Provide the [X, Y] coordinate of the cell's center where the given text is located.  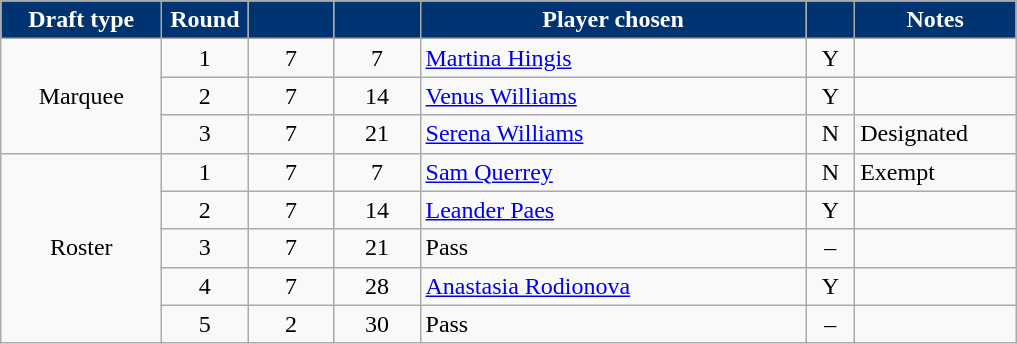
Round [205, 20]
30 [377, 324]
Anastasia Rodionova [613, 286]
Designated [936, 134]
Martina Hingis [613, 58]
Serena Williams [613, 134]
4 [205, 286]
28 [377, 286]
Exempt [936, 172]
Marquee [82, 96]
Sam Querrey [613, 172]
Leander Paes [613, 210]
5 [205, 324]
Roster [82, 248]
Venus Williams [613, 96]
Notes [936, 20]
Player chosen [613, 20]
Draft type [82, 20]
